Find where the given text appears and provide that cell's center as (X, Y) coordinate. 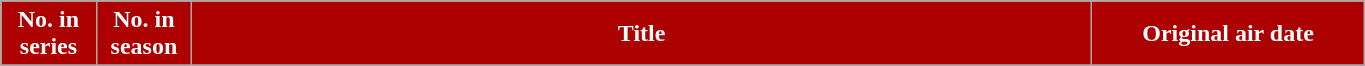
No. inseason (144, 34)
Original air date (1228, 34)
No. inseries (48, 34)
Title (642, 34)
